Find where the given text appears and provide that cell's center as [X, Y] coordinate. 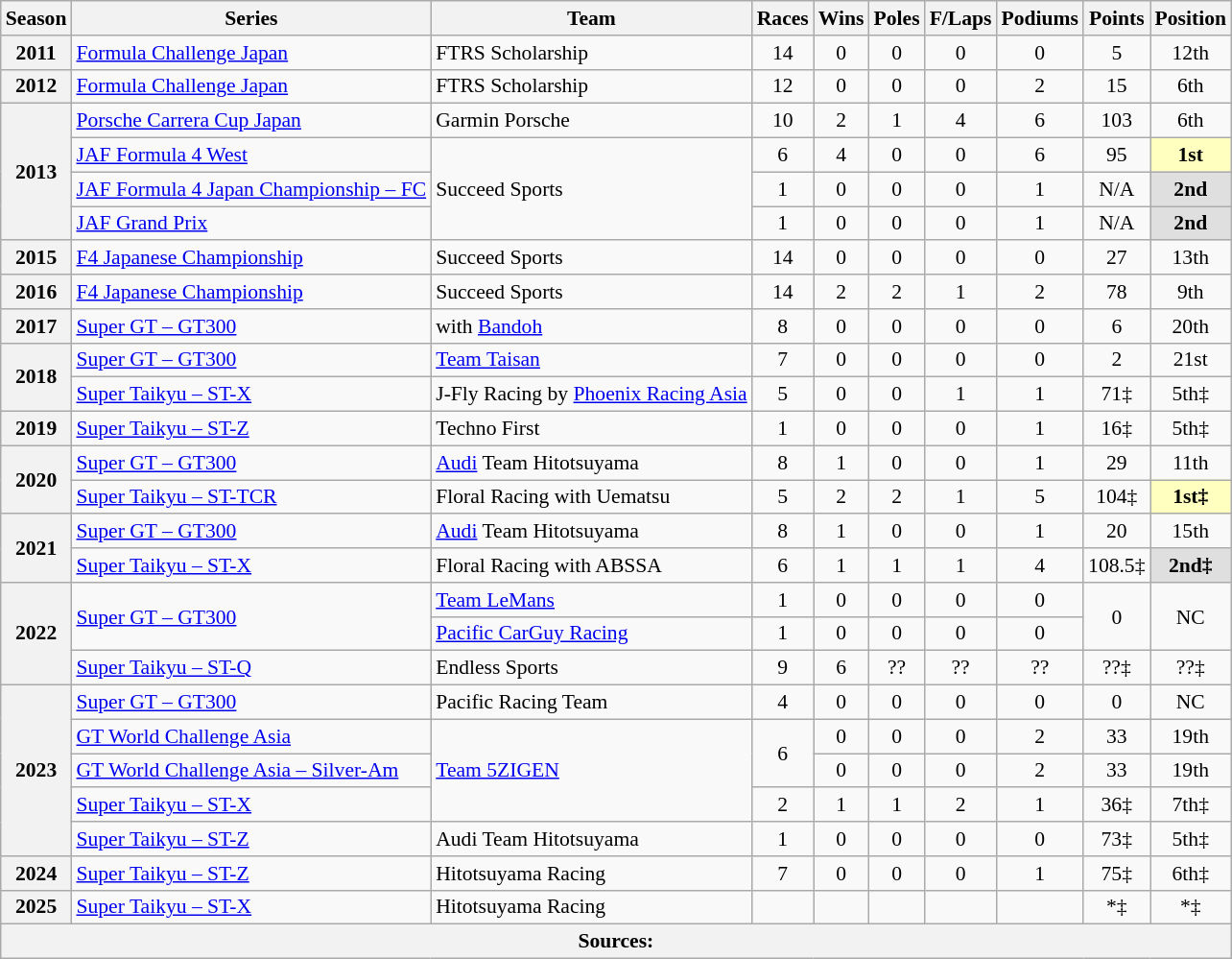
21st [1191, 360]
2018 [36, 376]
2025 [36, 907]
16‡ [1117, 429]
GT World Challenge Asia – Silver-Am [251, 771]
1st‡ [1191, 497]
2021 [36, 549]
Porsche Carrera Cup Japan [251, 121]
Techno First [591, 429]
Position [1191, 18]
13th [1191, 258]
2023 [36, 771]
Pacific Racing Team [591, 703]
Floral Racing with ABSSA [591, 565]
2nd‡ [1191, 565]
20th [1191, 326]
Garmin Porsche [591, 121]
Endless Sports [591, 668]
Sources: [616, 942]
9th [1191, 292]
20 [1117, 532]
2017 [36, 326]
GT World Challenge Asia [251, 736]
Super Taikyu – ST-TCR [251, 497]
2011 [36, 53]
27 [1117, 258]
Floral Racing with Uematsu [591, 497]
Races [783, 18]
Podiums [1040, 18]
29 [1117, 463]
108.5‡ [1117, 565]
15 [1117, 86]
Super Taikyu – ST-Q [251, 668]
12th [1191, 53]
JAF Formula 4 West [251, 156]
10 [783, 121]
1st [1191, 156]
Team LeMans [591, 600]
Season [36, 18]
with Bandoh [591, 326]
2015 [36, 258]
Pacific CarGuy Racing [591, 634]
2019 [36, 429]
JAF Formula 4 Japan Championship – FC [251, 189]
104‡ [1117, 497]
11th [1191, 463]
36‡ [1117, 805]
2016 [36, 292]
2020 [36, 480]
6th‡ [1191, 874]
Team Taisan [591, 360]
2012 [36, 86]
J-Fly Racing by Phoenix Racing Asia [591, 395]
Points [1117, 18]
12 [783, 86]
Poles [897, 18]
103 [1117, 121]
Team 5ZIGEN [591, 770]
2022 [36, 634]
2024 [36, 874]
Series [251, 18]
73‡ [1117, 839]
75‡ [1117, 874]
9 [783, 668]
71‡ [1117, 395]
JAF Grand Prix [251, 224]
F/Laps [961, 18]
Wins [841, 18]
15th [1191, 532]
95 [1117, 156]
Team [591, 18]
2013 [36, 172]
7th‡ [1191, 805]
78 [1117, 292]
